Search for the cell housing the specified text and yield its (X, Y) center coordinate. 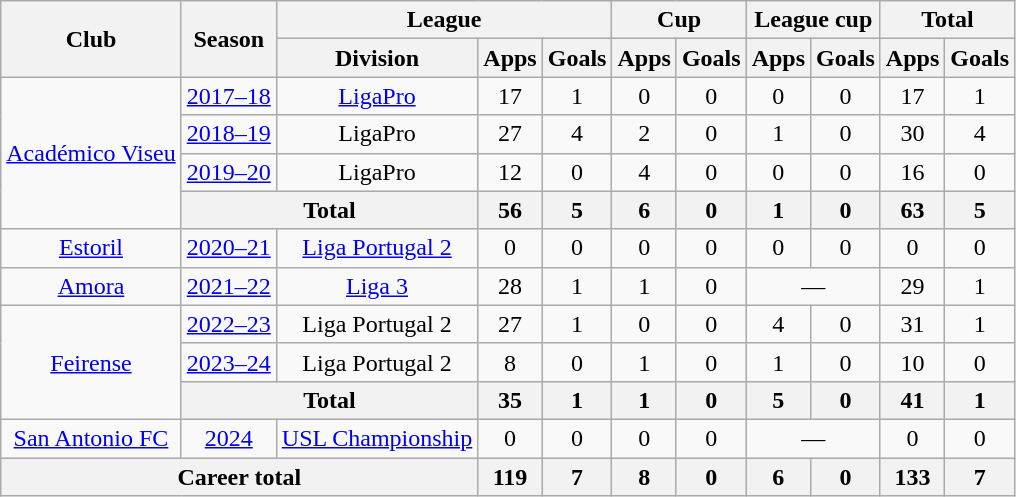
2017–18 (228, 96)
Career total (240, 477)
29 (912, 286)
10 (912, 362)
41 (912, 400)
35 (510, 400)
133 (912, 477)
San Antonio FC (91, 438)
Estoril (91, 248)
2023–24 (228, 362)
USL Championship (377, 438)
Liga 3 (377, 286)
2 (644, 134)
League (444, 20)
Feirense (91, 362)
56 (510, 210)
2024 (228, 438)
Club (91, 39)
2019–20 (228, 172)
28 (510, 286)
2022–23 (228, 324)
16 (912, 172)
Cup (679, 20)
63 (912, 210)
2020–21 (228, 248)
12 (510, 172)
League cup (813, 20)
Division (377, 58)
119 (510, 477)
30 (912, 134)
Season (228, 39)
2018–19 (228, 134)
31 (912, 324)
Amora (91, 286)
2021–22 (228, 286)
Académico Viseu (91, 153)
